Locate the cell with the specified text and output its [X, Y] center coordinate. 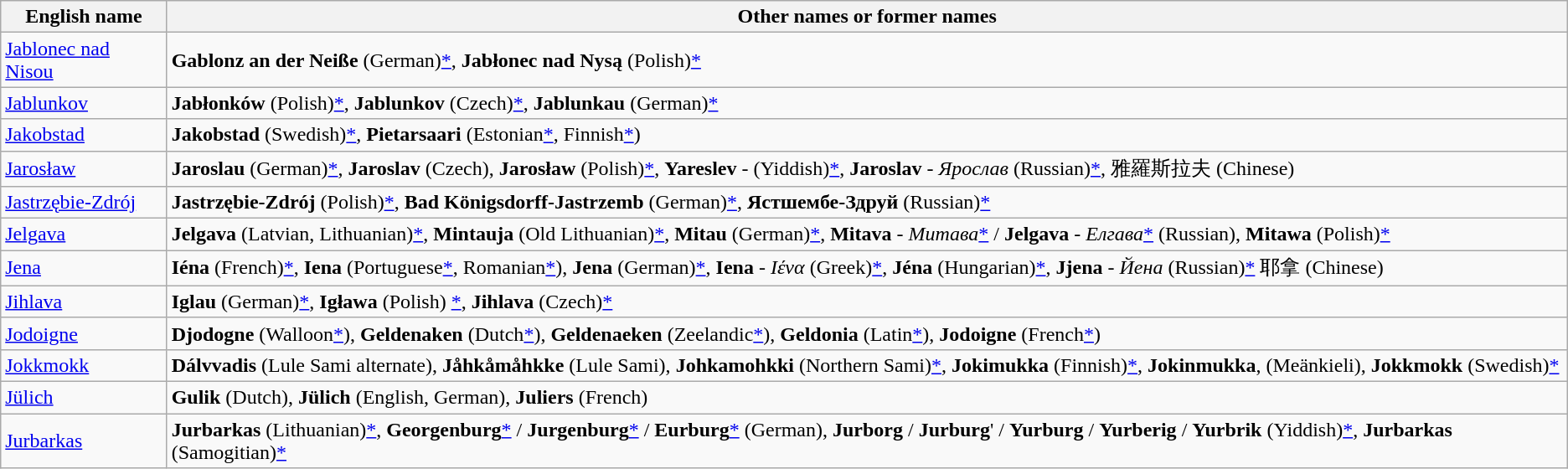
Other names or former names [867, 17]
Djodogne (Walloon*), Geldenaken (Dutch*), Geldenaeken (Zeelandic*), Geldonia (Latin*), Jodoigne (French*) [867, 333]
Jastrzębie-Zdrój (Polish)*, Bad Königsdorff-Jastrzemb (German)*, Ястшембе-Здруй (Russian)* [867, 203]
Jablonec nad Nisou [84, 60]
Jastrzębie-Zdrój [84, 203]
Jakobstad [84, 135]
Jelgava [84, 234]
Gablonz an der Neiße (German)*, Jabłonec nad Nysą (Polish)* [867, 60]
English name [84, 17]
Jabłonków (Polish)*, Jablunkov (Czech)*, Jablunkau (German)* [867, 103]
Iéna (French)*, Iena (Portuguese*, Romanian*), Jena (German)*, Iena - Ιένα (Greek)*, Jéna (Hungarian)*, Jjena - Йена (Russian)* 耶拿 (Chinese) [867, 268]
Jarosław [84, 169]
Jodoigne [84, 333]
Jokkmokk [84, 365]
Jakobstad (Swedish)*, Pietarsaari (Estonian*, Finnish*) [867, 135]
Jablunkov [84, 103]
Jena [84, 268]
Jurbarkas [84, 441]
Jülich [84, 397]
Jaroslau (German)*, Jaroslav (Czech), Jarosław (Polish)*, Yareslev - (Yiddish)*, Jaroslav - Ярослав (Russian)*, 雅羅斯拉夫 (Chinese) [867, 169]
Jihlava [84, 301]
Gulik (Dutch), Jülich (English, German), Juliers (French) [867, 397]
Iglau (German)*, Igława (Polish) *, Jihlava (Czech)* [867, 301]
Jelgava (Latvian, Lithuanian)*, Mintauja (Old Lithuanian)*, Mitau (German)*, Mitava - Митава* / Jelgava - Елгава* (Russian), Mitawa (Polish)* [867, 234]
